Provide the (X, Y) coordinate of the cell's center where the given text is located.  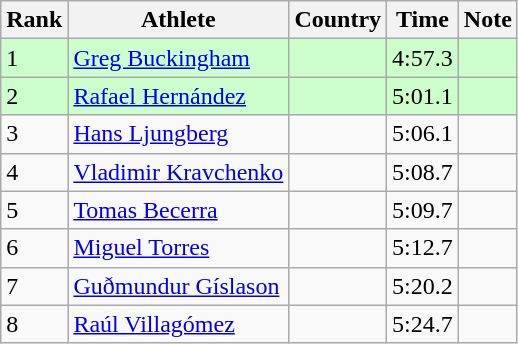
Hans Ljungberg (178, 134)
4:57.3 (423, 58)
5:20.2 (423, 286)
5:24.7 (423, 324)
5 (34, 210)
8 (34, 324)
Raúl Villagómez (178, 324)
5:09.7 (423, 210)
5:01.1 (423, 96)
Vladimir Kravchenko (178, 172)
1 (34, 58)
Rank (34, 20)
Note (488, 20)
6 (34, 248)
Guðmundur Gíslason (178, 286)
5:08.7 (423, 172)
3 (34, 134)
Greg Buckingham (178, 58)
Tomas Becerra (178, 210)
7 (34, 286)
5:12.7 (423, 248)
Miguel Torres (178, 248)
Athlete (178, 20)
Country (338, 20)
4 (34, 172)
Rafael Hernández (178, 96)
Time (423, 20)
5:06.1 (423, 134)
2 (34, 96)
